From the cell containing the given text, extract its center point as [X, Y] coordinate. 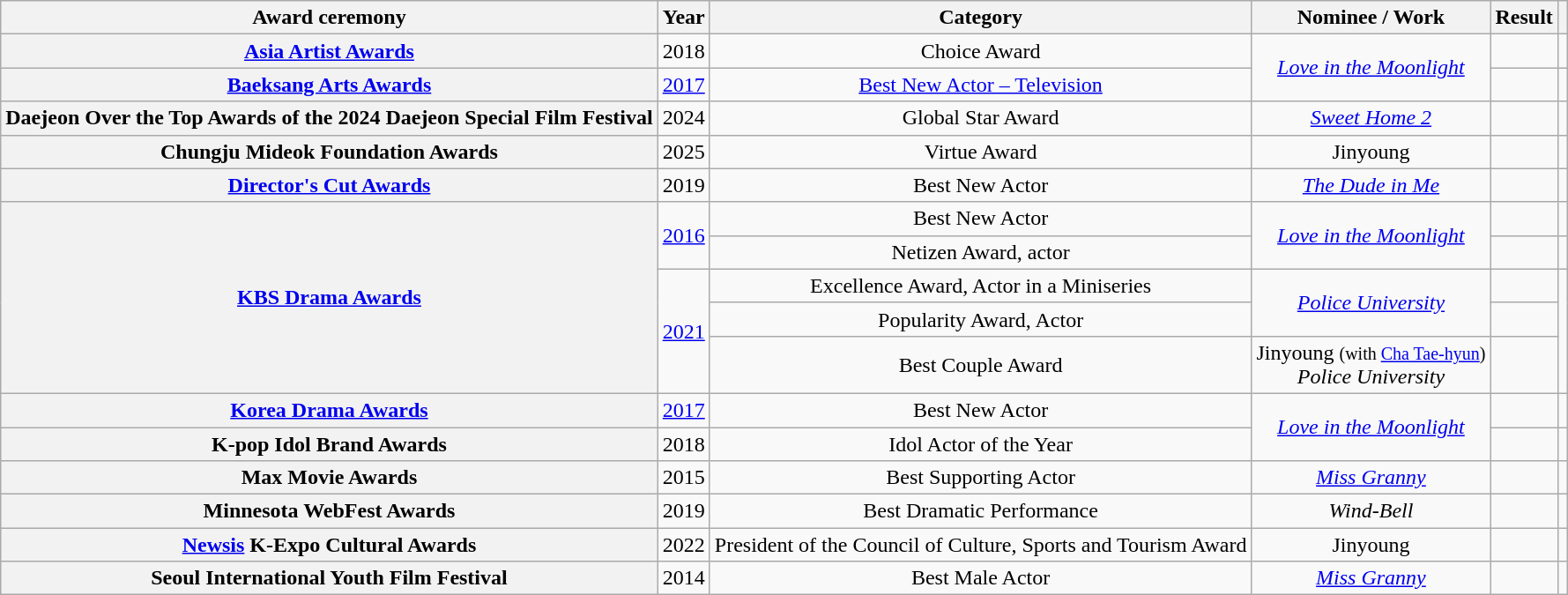
Excellence Award, Actor in a Miniseries [980, 286]
Virtue Award [980, 152]
Minnesota WebFest Awards [330, 511]
KBS Drama Awards [330, 298]
Year [684, 18]
2022 [684, 545]
Best Dramatic Performance [980, 511]
Result [1524, 18]
Nominee / Work [1371, 18]
Idol Actor of the Year [980, 443]
Global Star Award [980, 118]
Director's Cut Awards [330, 185]
Police University [1371, 302]
The Dude in Me [1371, 185]
2025 [684, 152]
K-pop Idol Brand Awards [330, 443]
2016 [684, 235]
2024 [684, 118]
Seoul International Youth Film Festival [330, 578]
2021 [684, 331]
Best Couple Award [980, 365]
Popularity Award, Actor [980, 319]
Daejeon Over the Top Awards of the 2024 Daejeon Special Film Festival [330, 118]
Asia Artist Awards [330, 51]
President of the Council of Culture, Sports and Tourism Award [980, 545]
2015 [684, 478]
Wind-Bell [1371, 511]
Netizen Award, actor [980, 252]
Jinyoung (with Cha Tae-hyun) Police University [1371, 365]
Sweet Home 2 [1371, 118]
Award ceremony [330, 18]
Choice Award [980, 51]
Chungju Mideok Foundation Awards [330, 152]
Max Movie Awards [330, 478]
Korea Drama Awards [330, 410]
Best Supporting Actor [980, 478]
Best Male Actor [980, 578]
2014 [684, 578]
Baeksang Arts Awards [330, 85]
Category [980, 18]
Best New Actor – Television [980, 85]
Newsis K-Expo Cultural Awards [330, 545]
